Identify which cell holds the provided text, then report its (X, Y) central coordinate. 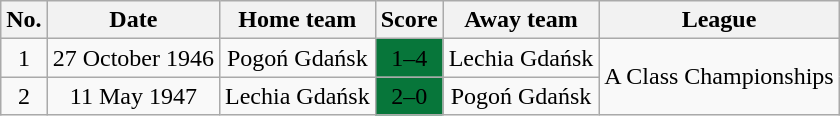
League (719, 20)
Date (133, 20)
2 (24, 96)
11 May 1947 (133, 96)
Away team (521, 20)
No. (24, 20)
2–0 (409, 96)
27 October 1946 (133, 58)
A Class Championships (719, 77)
1–4 (409, 58)
1 (24, 58)
Score (409, 20)
Home team (298, 20)
